Capture the cell that displays the provided text and extract its (X, Y) central coordinate. 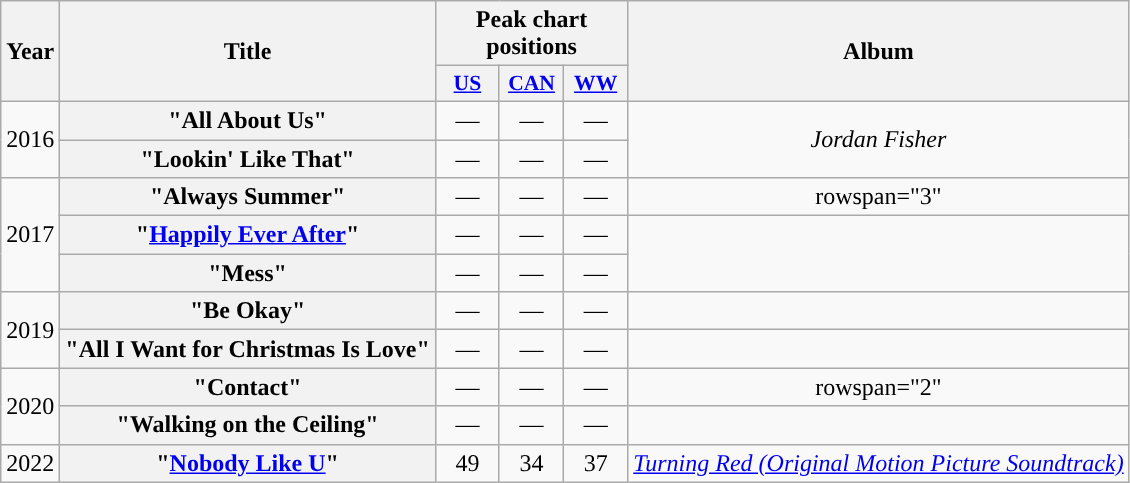
Year (30, 52)
"All About Us" (248, 120)
"Happily Ever After" (248, 235)
"Always Summer" (248, 197)
"Be Okay" (248, 311)
2017 (30, 235)
"Lookin' Like That" (248, 159)
Title (248, 52)
Peak chartpositions (531, 34)
CAN (531, 84)
37 (596, 463)
"Contact" (248, 387)
WW (596, 84)
49 (467, 463)
Jordan Fisher (878, 139)
2022 (30, 463)
34 (531, 463)
US (467, 84)
"Walking on the Ceiling" (248, 425)
2019 (30, 330)
2020 (30, 406)
"All I Want for Christmas Is Love" (248, 349)
Album (878, 52)
2016 (30, 139)
rowspan="2" (878, 387)
Turning Red (Original Motion Picture Soundtrack) (878, 463)
"Mess" (248, 273)
rowspan="3" (878, 197)
"Nobody Like U" (248, 463)
